Determine the [X, Y] coordinate at the center of the cell enclosing the given text.  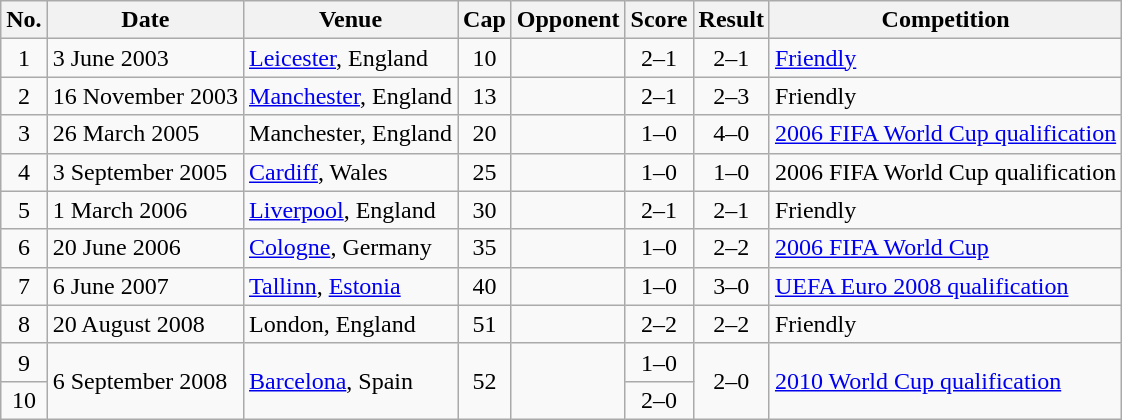
6 June 2007 [145, 286]
3–0 [731, 286]
52 [485, 381]
Result [731, 20]
Opponent [568, 20]
1 [24, 58]
6 September 2008 [145, 381]
3 [24, 134]
Barcelona, Spain [351, 381]
No. [24, 20]
7 [24, 286]
13 [485, 96]
35 [485, 248]
1 March 2006 [145, 210]
Tallinn, Estonia [351, 286]
2 [24, 96]
Competition [945, 20]
2–3 [731, 96]
30 [485, 210]
2010 World Cup qualification [945, 381]
2006 FIFA World Cup [945, 248]
Venue [351, 20]
16 November 2003 [145, 96]
Leicester, England [351, 58]
Cologne, Germany [351, 248]
UEFA Euro 2008 qualification [945, 286]
5 [24, 210]
51 [485, 324]
London, England [351, 324]
Cardiff, Wales [351, 172]
8 [24, 324]
20 [485, 134]
40 [485, 286]
20 June 2006 [145, 248]
Liverpool, England [351, 210]
Cap [485, 20]
26 March 2005 [145, 134]
Date [145, 20]
3 September 2005 [145, 172]
9 [24, 362]
4–0 [731, 134]
6 [24, 248]
25 [485, 172]
20 August 2008 [145, 324]
4 [24, 172]
Score [659, 20]
3 June 2003 [145, 58]
